From the cell containing the given text, extract its center point as (x, y) coordinate. 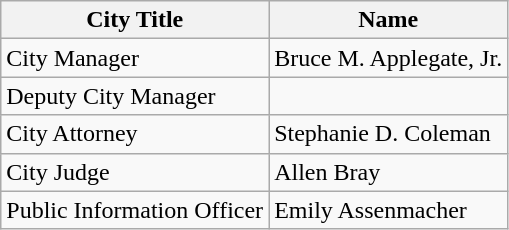
City Attorney (135, 134)
Deputy City Manager (135, 96)
Name (388, 20)
Emily Assenmacher (388, 210)
City Title (135, 20)
Stephanie D. Coleman (388, 134)
City Judge (135, 172)
Public Information Officer (135, 210)
Bruce M. Applegate, Jr. (388, 58)
City Manager (135, 58)
Allen Bray (388, 172)
